Return the [x, y] coordinate for the center point of the cell that contains the specified text.  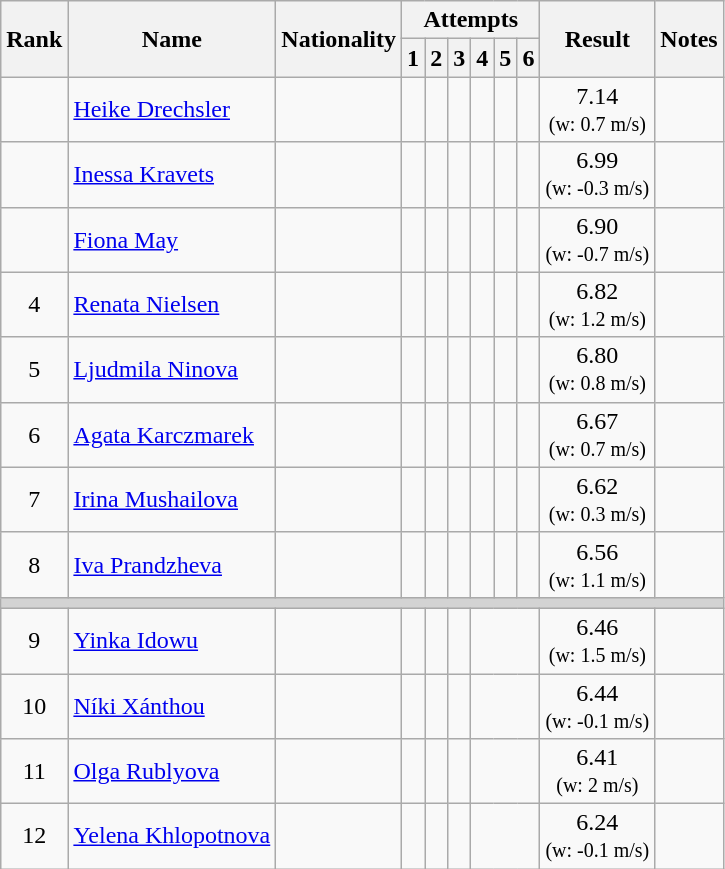
Result [598, 39]
6.67(w: 0.7 m/s) [598, 434]
Fiona May [172, 240]
6.90(w: -0.7 m/s) [598, 240]
Rank [34, 39]
Yelena Khlopotnova [172, 836]
Agata Karczmarek [172, 434]
Name [172, 39]
Nationality [339, 39]
Yinka Idowu [172, 640]
6.62(w: 0.3 m/s) [598, 500]
Ljudmila Ninova [172, 370]
10 [34, 706]
6.80(w: 0.8 m/s) [598, 370]
7.14(w: 0.7 m/s) [598, 110]
6.46(w: 1.5 m/s) [598, 640]
6.56(w: 1.1 m/s) [598, 564]
7 [34, 500]
8 [34, 564]
Notes [689, 39]
11 [34, 772]
Attempts [471, 20]
1 [414, 58]
6.44(w: -0.1 m/s) [598, 706]
6.41(w: 2 m/s) [598, 772]
Iva Prandzheva [172, 564]
6.24(w: -0.1 m/s) [598, 836]
9 [34, 640]
Olga Rublyova [172, 772]
Heike Drechsler [172, 110]
3 [460, 58]
Inessa Kravets [172, 174]
Renata Nielsen [172, 304]
Níki Xánthou [172, 706]
Irina Mushailova [172, 500]
6.99(w: -0.3 m/s) [598, 174]
6.82(w: 1.2 m/s) [598, 304]
12 [34, 836]
2 [436, 58]
